Pinpoint the cell where the given text exists, returning its (x, y) midpoint coordinate. 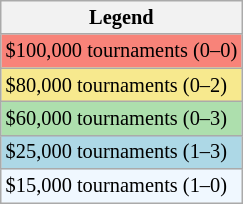
$25,000 tournaments (1–3) (122, 152)
Legend (122, 17)
$15,000 tournaments (1–0) (122, 186)
$60,000 tournaments (0–3) (122, 118)
$100,000 tournaments (0–0) (122, 51)
$80,000 tournaments (0–2) (122, 85)
